Detect which cell encompasses the target text, then output its [x, y] center coordinate. 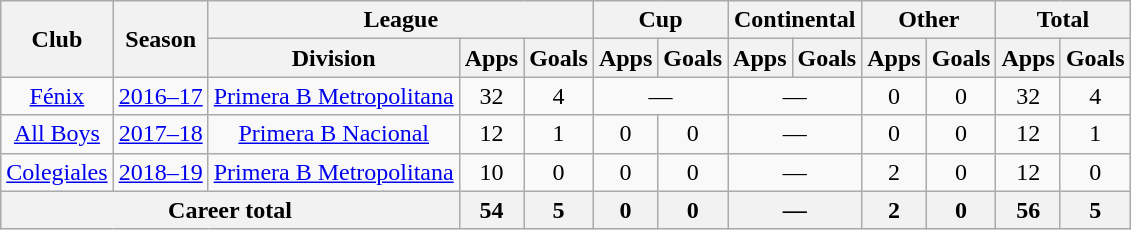
All Boys [57, 134]
Primera B Nacional [334, 134]
Fénix [57, 96]
56 [1028, 210]
Season [160, 39]
Division [334, 58]
2016–17 [160, 96]
2017–18 [160, 134]
2018–19 [160, 172]
League [400, 20]
Cup [660, 20]
54 [491, 210]
10 [491, 172]
Other [929, 20]
Total [1063, 20]
Club [57, 39]
Career total [230, 210]
Colegiales [57, 172]
Continental [795, 20]
